Scan for the cell matching the given text and deliver its (x, y) coordinate at center. 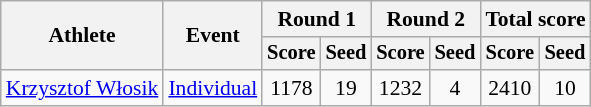
Round 1 (316, 19)
Athlete (82, 36)
10 (564, 88)
Round 2 (426, 19)
Event (212, 36)
Total score (535, 19)
2410 (510, 88)
Krzysztof Włosik (82, 88)
4 (456, 88)
1178 (291, 88)
Individual (212, 88)
19 (346, 88)
1232 (400, 88)
